Pinpoint the cell where the given text exists, returning its (x, y) midpoint coordinate. 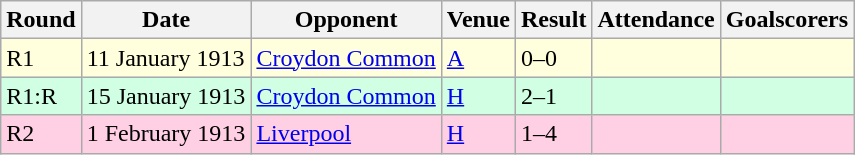
Opponent (346, 20)
0–0 (554, 58)
2–1 (554, 96)
Venue (478, 20)
Attendance (656, 20)
1 February 1913 (166, 134)
Result (554, 20)
15 January 1913 (166, 96)
R1 (41, 58)
Liverpool (346, 134)
Date (166, 20)
Round (41, 20)
1–4 (554, 134)
Goalscorers (786, 20)
R1:R (41, 96)
11 January 1913 (166, 58)
A (478, 58)
R2 (41, 134)
